Provide the (X, Y) coordinate of the cell's center where the given text is located.  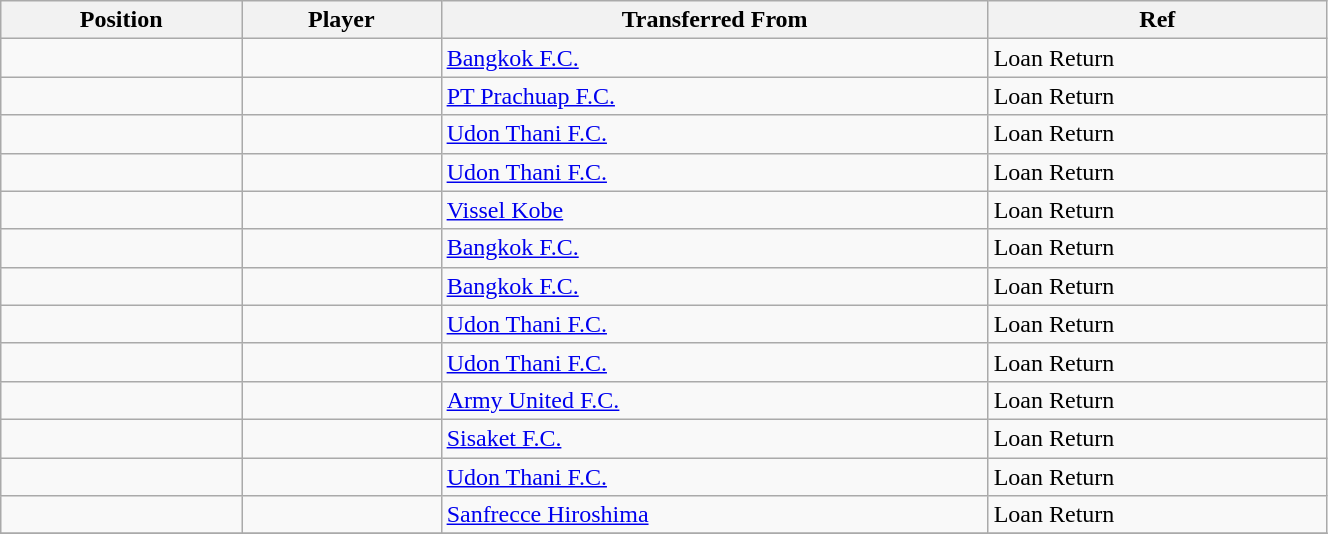
Player (342, 20)
PT Prachuap F.C. (714, 96)
Sanfrecce Hiroshima (714, 515)
Sisaket F.C. (714, 438)
Army United F.C. (714, 400)
Vissel Kobe (714, 210)
Ref (1157, 20)
Transferred From (714, 20)
Position (122, 20)
